Extract the [X, Y] coordinate from the center of the cell holding the provided text.  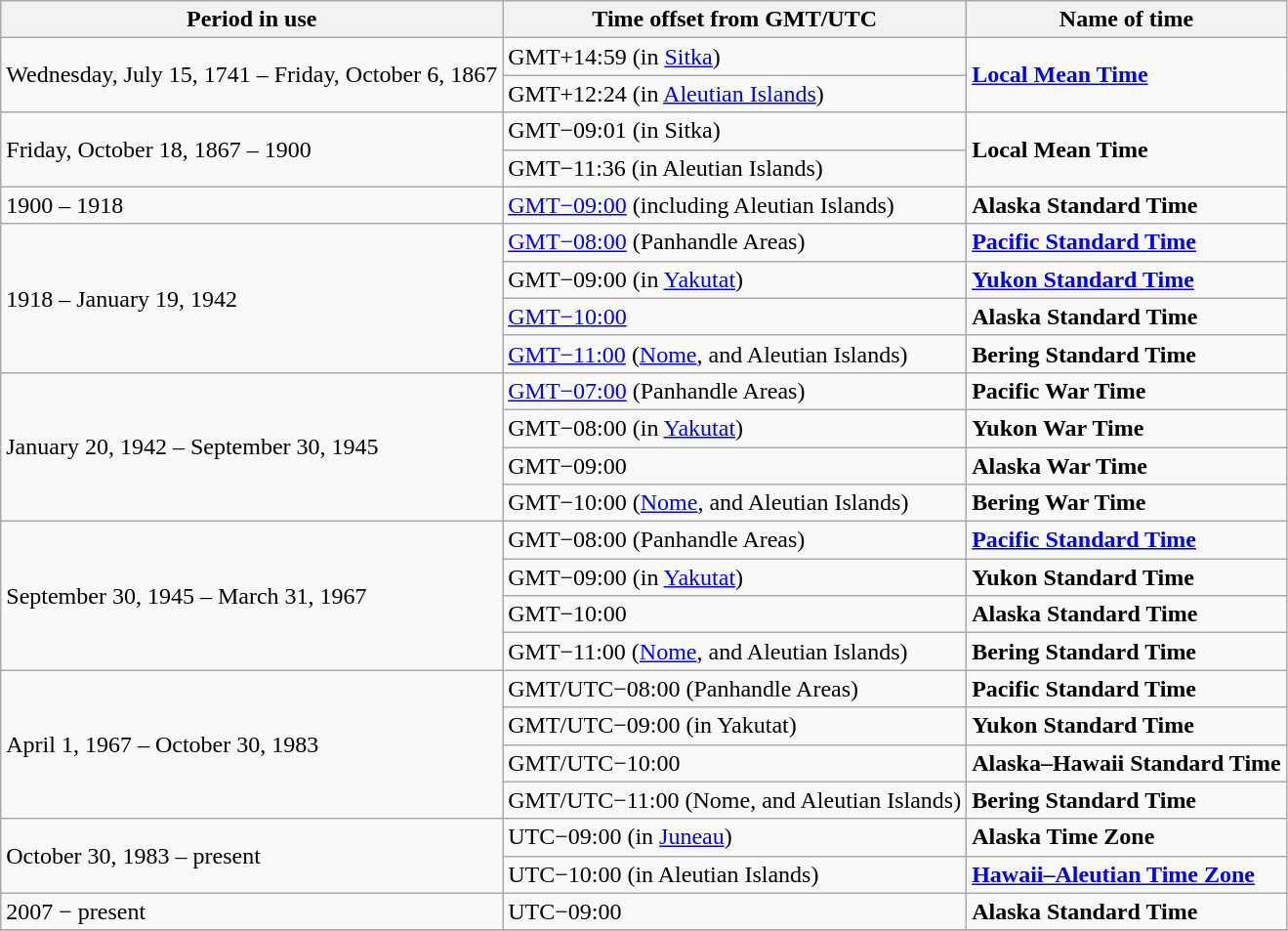
GMT/UTC−11:00 (Nome, and Aleutian Islands) [734, 800]
GMT+14:59 (in Sitka) [734, 57]
Alaska–Hawaii Standard Time [1127, 763]
GMT−09:00 (including Aleutian Islands) [734, 205]
UTC−09:00 [734, 911]
January 20, 1942 – September 30, 1945 [252, 446]
April 1, 1967 – October 30, 1983 [252, 744]
Alaska War Time [1127, 466]
October 30, 1983 – present [252, 856]
UTC−09:00 (in Juneau) [734, 837]
GMT−09:01 (in Sitka) [734, 131]
GMT−08:00 (in Yakutat) [734, 428]
UTC−10:00 (in Aleutian Islands) [734, 874]
GMT−09:00 [734, 466]
2007 − present [252, 911]
Period in use [252, 20]
GMT−07:00 (Panhandle Areas) [734, 391]
Time offset from GMT/UTC [734, 20]
GMT/UTC−09:00 (in Yakutat) [734, 726]
Name of time [1127, 20]
GMT/UTC−10:00 [734, 763]
Friday, October 18, 1867 – 1900 [252, 149]
Hawaii–Aleutian Time Zone [1127, 874]
Yukon War Time [1127, 428]
GMT+12:24 (in Aleutian Islands) [734, 94]
GMT−11:36 (in Aleutian Islands) [734, 168]
Bering War Time [1127, 503]
GMT/UTC−08:00 (Panhandle Areas) [734, 689]
1900 – 1918 [252, 205]
Wednesday, July 15, 1741 – Friday, October 6, 1867 [252, 75]
Pacific War Time [1127, 391]
1918 – January 19, 1942 [252, 298]
GMT−10:00 (Nome, and Aleutian Islands) [734, 503]
September 30, 1945 – March 31, 1967 [252, 596]
Alaska Time Zone [1127, 837]
